Provide the [x, y] coordinate of the cell's center where the given text is located.  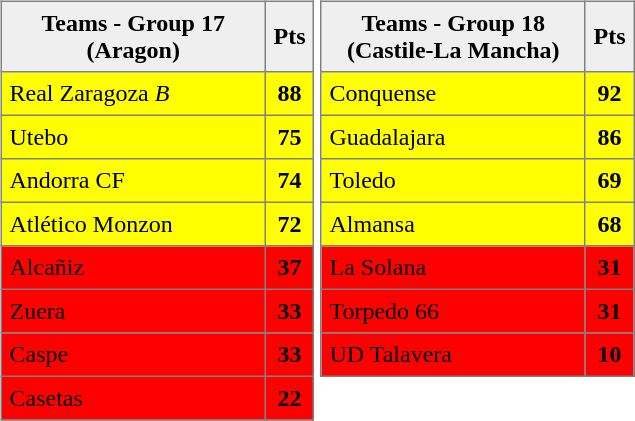
Atlético Monzon [133, 224]
72 [289, 224]
Teams - Group 18(Castile-La Mancha) [453, 36]
Teams - Group 17(Aragon) [133, 36]
Guadalajara [453, 137]
Alcañiz [133, 268]
Andorra CF [133, 181]
75 [289, 137]
69 [609, 181]
Utebo [133, 137]
Toledo [453, 181]
22 [289, 398]
Conquense [453, 94]
88 [289, 94]
10 [609, 355]
74 [289, 181]
92 [609, 94]
Real Zaragoza B [133, 94]
37 [289, 268]
Almansa [453, 224]
Casetas [133, 398]
Caspe [133, 355]
86 [609, 137]
Zuera [133, 311]
UD Talavera [453, 355]
Torpedo 66 [453, 311]
La Solana [453, 268]
68 [609, 224]
